Locate the cell with the specified text and output its [x, y] center coordinate. 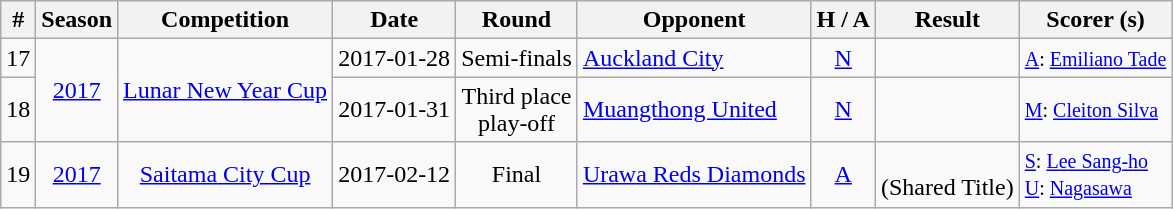
Round [517, 20]
Lunar New Year Cup [226, 90]
2017-01-28 [394, 58]
Auckland City [694, 58]
2017-02-12 [394, 174]
M: Cleiton Silva [1096, 110]
Result [947, 20]
Final [517, 174]
Scorer (s) [1096, 20]
A [843, 174]
Semi-finals [517, 58]
Opponent [694, 20]
Muangthong United [694, 110]
A: Emiliano Tade [1096, 58]
# [18, 20]
Season [77, 20]
Competition [226, 20]
2017-01-31 [394, 110]
(Shared Title) [947, 174]
Saitama City Cup [226, 174]
H / A [843, 20]
Urawa Reds Diamonds [694, 174]
17 [18, 58]
18 [18, 110]
Date [394, 20]
S: Lee Sang-hoU: Nagasawa [1096, 174]
Third placeplay-off [517, 110]
19 [18, 174]
